From the cell containing the given text, extract its center point as [X, Y] coordinate. 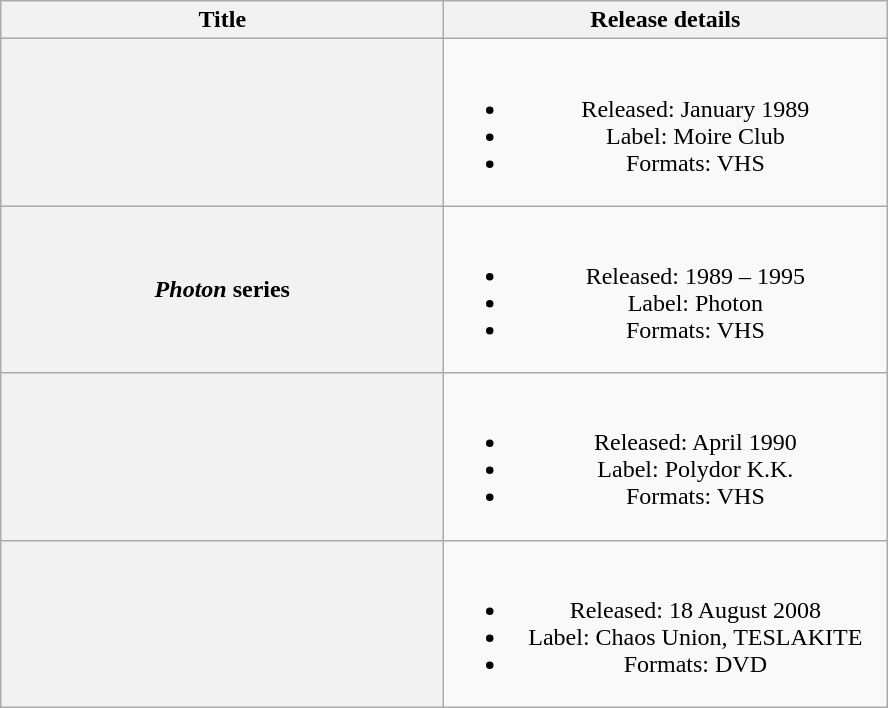
Released: 1989 – 1995Label: PhotonFormats: VHS [666, 290]
Released: January 1989Label: Moire ClubFormats: VHS [666, 122]
Released: April 1990Label: Polydor K.K.Formats: VHS [666, 456]
Photon series [222, 290]
Title [222, 20]
Release details [666, 20]
Released: 18 August 2008Label: Chaos Union, TESLAKITEFormats: DVD [666, 624]
